Output the [x, y] coordinate of the center of the cell containing the given text.  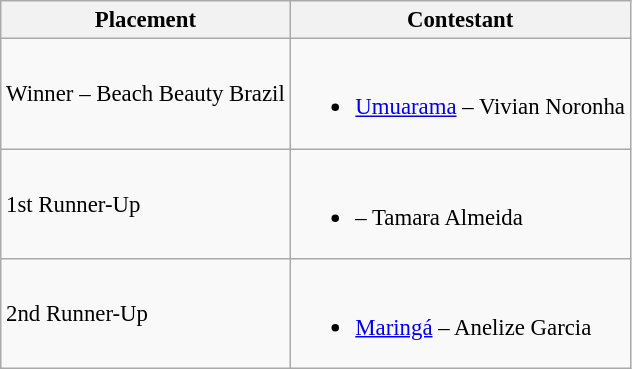
1st Runner-Up [146, 204]
2nd Runner-Up [146, 314]
Maringá – Anelize Garcia [460, 314]
– Tamara Almeida [460, 204]
Placement [146, 20]
Winner – Beach Beauty Brazil [146, 94]
Umuarama – Vivian Noronha [460, 94]
Contestant [460, 20]
